Provide the (x, y) coordinate of the cell's center where the given text is located.  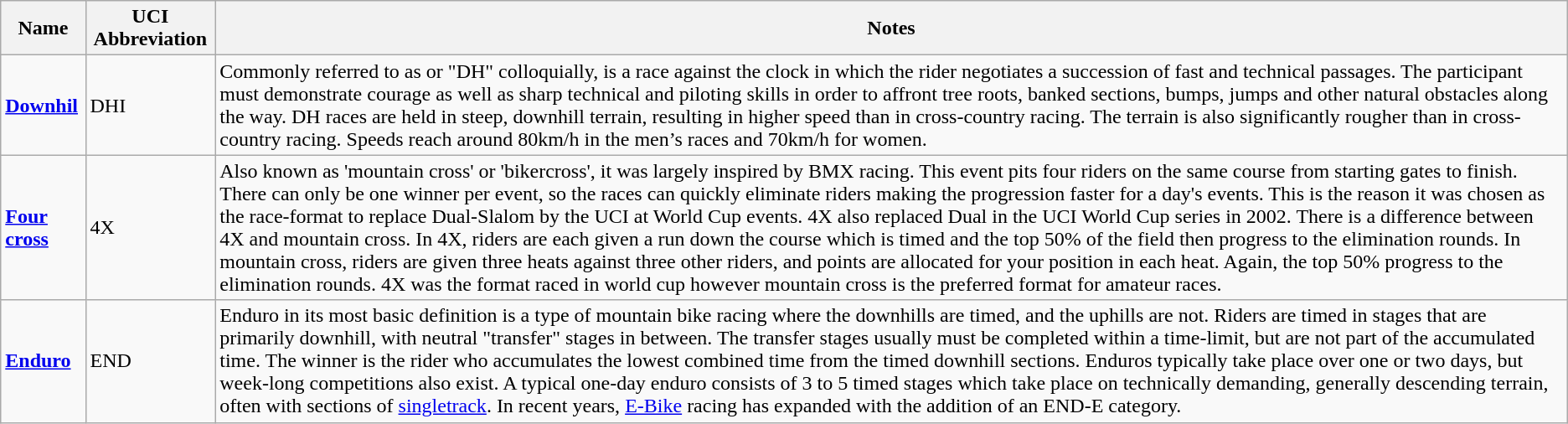
Four cross (44, 228)
4X (151, 228)
Name (44, 28)
Enduro (44, 361)
Notes (891, 28)
Downhil (44, 106)
UCI Abbreviation (151, 28)
DHI (151, 106)
END (151, 361)
